For the text-containing cell, return its midpoint in (X, Y) coordinate format. 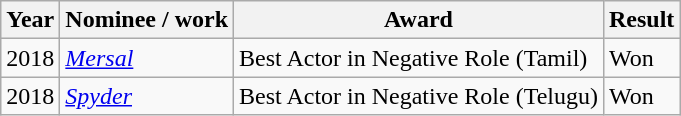
Nominee / work (147, 20)
Year (30, 20)
Mersal (147, 58)
Best Actor in Negative Role (Tamil) (419, 58)
Award (419, 20)
Best Actor in Negative Role (Telugu) (419, 96)
Result (641, 20)
Spyder (147, 96)
